Provide the [x, y] coordinate of the cell's center where the given text is located.  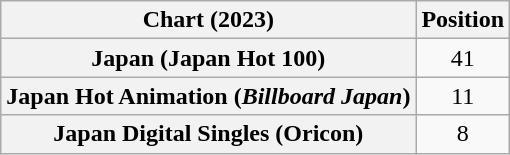
Japan Digital Singles (Oricon) [208, 134]
Position [463, 20]
Japan (Japan Hot 100) [208, 58]
8 [463, 134]
Chart (2023) [208, 20]
41 [463, 58]
11 [463, 96]
Japan Hot Animation (Billboard Japan) [208, 96]
